Identify which cell holds the provided text, then report its (X, Y) central coordinate. 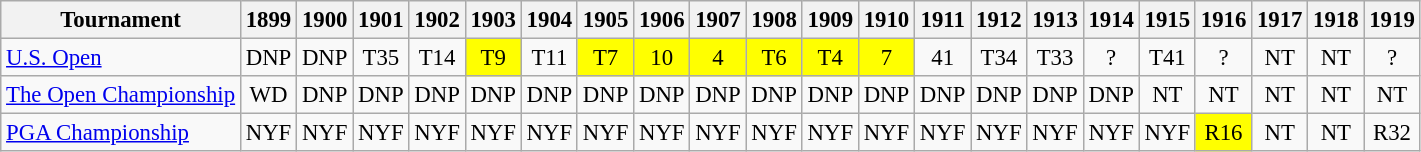
T4 (830, 58)
1913 (1055, 20)
1906 (662, 20)
R16 (1223, 133)
T6 (774, 58)
1908 (774, 20)
1915 (1167, 20)
1912 (999, 20)
41 (943, 58)
T9 (493, 58)
1911 (943, 20)
1899 (268, 20)
1901 (381, 20)
1905 (605, 20)
1904 (549, 20)
1902 (437, 20)
U.S. Open (121, 58)
T11 (549, 58)
1910 (886, 20)
1907 (718, 20)
1903 (493, 20)
The Open Championship (121, 95)
1919 (1392, 20)
T14 (437, 58)
T33 (1055, 58)
T34 (999, 58)
7 (886, 58)
4 (718, 58)
1916 (1223, 20)
1914 (1111, 20)
1900 (325, 20)
1909 (830, 20)
PGA Championship (121, 133)
T35 (381, 58)
R32 (1392, 133)
1918 (1336, 20)
Tournament (121, 20)
T41 (1167, 58)
WD (268, 95)
10 (662, 58)
T7 (605, 58)
1917 (1280, 20)
